From the cell containing the given text, extract its center point as (x, y) coordinate. 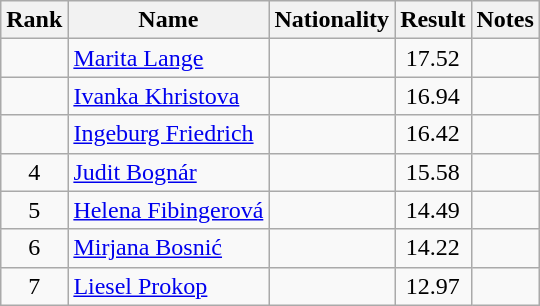
14.22 (433, 248)
17.52 (433, 58)
7 (34, 286)
12.97 (433, 286)
Name (168, 20)
15.58 (433, 172)
5 (34, 210)
Result (433, 20)
4 (34, 172)
Ivanka Khristova (168, 96)
Notes (505, 20)
6 (34, 248)
14.49 (433, 210)
16.42 (433, 134)
Marita Lange (168, 58)
Mirjana Bosnić (168, 248)
Rank (34, 20)
Nationality (332, 20)
Ingeburg Friedrich (168, 134)
Liesel Prokop (168, 286)
Helena Fibingerová (168, 210)
Judit Bognár (168, 172)
16.94 (433, 96)
